Pinpoint the cell where the given text exists, returning its [x, y] midpoint coordinate. 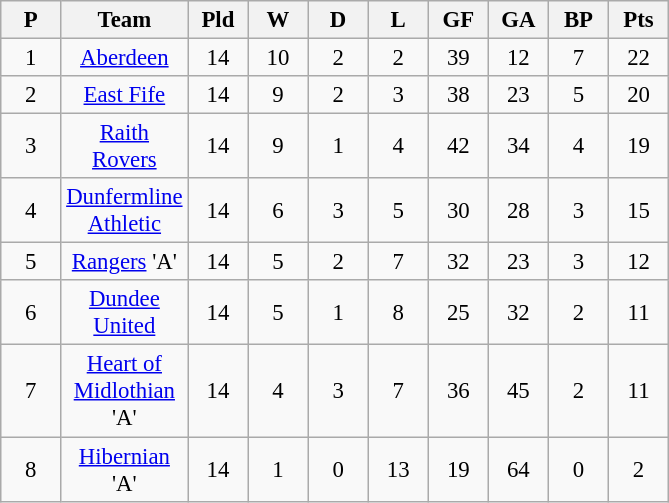
BP [578, 20]
15 [639, 210]
Dunfermline Athletic [124, 210]
GA [518, 20]
39 [458, 58]
22 [639, 58]
L [398, 20]
28 [518, 210]
W [278, 20]
34 [518, 146]
64 [518, 470]
13 [398, 470]
P [31, 20]
Hibernian 'A' [124, 470]
East Fife [124, 95]
10 [278, 58]
Rangers 'A' [124, 262]
45 [518, 391]
Team [124, 20]
GF [458, 20]
Pts [639, 20]
25 [458, 312]
D [338, 20]
Dundee United [124, 312]
Aberdeen [124, 58]
Pld [218, 20]
36 [458, 391]
30 [458, 210]
38 [458, 95]
42 [458, 146]
Raith Rovers [124, 146]
20 [639, 95]
Heart of Midlothian 'A' [124, 391]
